Determine the [x, y] coordinate at the center of the cell enclosing the given text.  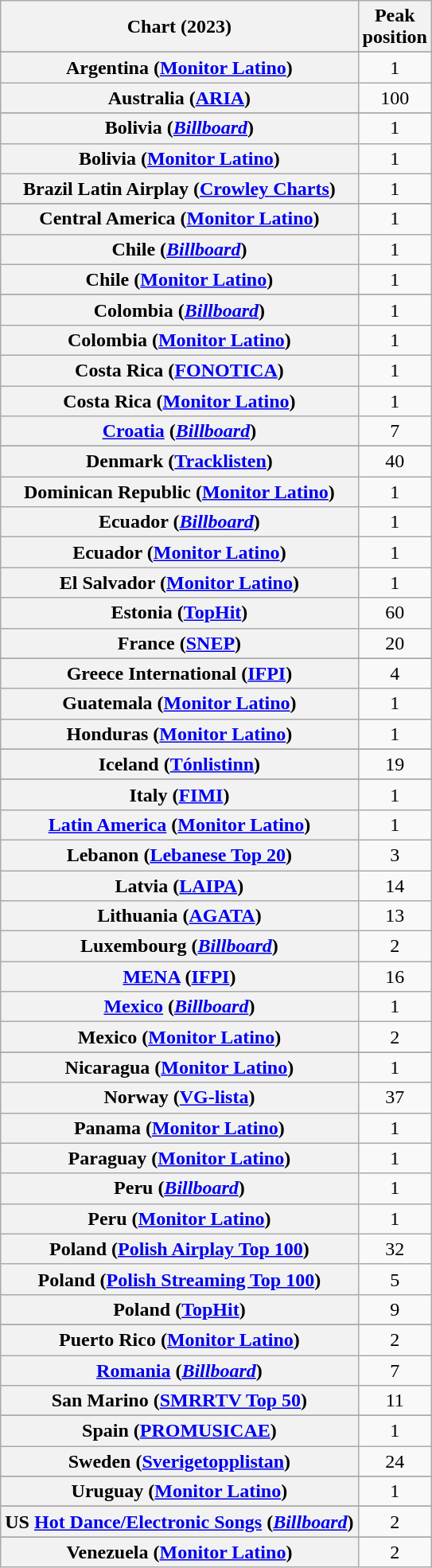
Nicaragua (Monitor Latino) [180, 1067]
Romania (Billboard) [180, 1370]
3 [395, 855]
US Hot Dance/Electronic Songs (Billboard) [180, 1522]
Denmark (Tracklisten) [180, 462]
Panama (Monitor Latino) [180, 1128]
Luxembourg (Billboard) [180, 946]
Australia (ARIA) [180, 98]
11 [395, 1401]
Chile (Monitor Latino) [180, 279]
El Salvador (Monitor Latino) [180, 583]
40 [395, 462]
Paraguay (Monitor Latino) [180, 1158]
Poland (Polish Streaming Top 100) [180, 1279]
13 [395, 916]
Italy (FIMI) [180, 794]
Lithuania (AGATA) [180, 916]
Venezuela (Monitor Latino) [180, 1552]
Guatemala (Monitor Latino) [180, 704]
Iceland (Tónlistinn) [180, 764]
Brazil Latin Airplay (Crowley Charts) [180, 189]
Peakposition [395, 27]
Lebanon (Lebanese Top 20) [180, 855]
Poland (TopHit) [180, 1309]
Argentina (Monitor Latino) [180, 68]
Colombia (Billboard) [180, 310]
Costa Rica (FONOTICA) [180, 370]
Ecuador (Billboard) [180, 522]
9 [395, 1309]
19 [395, 764]
Dominican Republic (Monitor Latino) [180, 492]
60 [395, 613]
37 [395, 1098]
Latvia (LAIPA) [180, 886]
Colombia (Monitor Latino) [180, 340]
Greece International (IFPI) [180, 673]
Croatia (Billboard) [180, 431]
Honduras (Monitor Latino) [180, 734]
Peru (Monitor Latino) [180, 1219]
Spain (PROMUSICAE) [180, 1431]
Costa Rica (Monitor Latino) [180, 400]
Latin America (Monitor Latino) [180, 825]
Poland (Polish Airplay Top 100) [180, 1249]
Puerto Rico (Monitor Latino) [180, 1340]
20 [395, 643]
Mexico (Monitor Latino) [180, 1037]
4 [395, 673]
France (SNEP) [180, 643]
Estonia (TopHit) [180, 613]
Mexico (Billboard) [180, 1007]
Ecuador (Monitor Latino) [180, 552]
Bolivia (Billboard) [180, 128]
Norway (VG-lista) [180, 1098]
Chile (Billboard) [180, 249]
32 [395, 1249]
Peru (Billboard) [180, 1188]
Chart (2023) [180, 27]
16 [395, 977]
Uruguay (Monitor Latino) [180, 1492]
San Marino (SMRRTV Top 50) [180, 1401]
5 [395, 1279]
Sweden (Sverigetopplistan) [180, 1461]
14 [395, 886]
Bolivia (Monitor Latino) [180, 158]
Central America (Monitor Latino) [180, 219]
MENA (IFPI) [180, 977]
100 [395, 98]
24 [395, 1461]
